Pinpoint the cell where the given text exists, returning its (X, Y) midpoint coordinate. 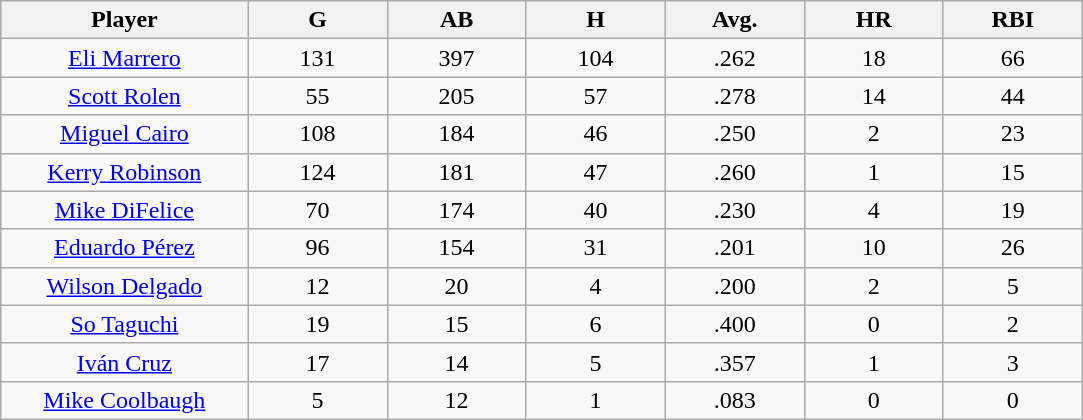
6 (596, 324)
96 (318, 248)
397 (456, 58)
HR (874, 20)
Mike Coolbaugh (124, 400)
.230 (734, 210)
184 (456, 134)
Wilson Delgado (124, 286)
.278 (734, 96)
124 (318, 172)
31 (596, 248)
Eli Marrero (124, 58)
Eduardo Pérez (124, 248)
104 (596, 58)
H (596, 20)
17 (318, 362)
55 (318, 96)
108 (318, 134)
Kerry Robinson (124, 172)
44 (1012, 96)
154 (456, 248)
AB (456, 20)
.250 (734, 134)
131 (318, 58)
Player (124, 20)
.083 (734, 400)
Avg. (734, 20)
205 (456, 96)
47 (596, 172)
So Taguchi (124, 324)
66 (1012, 58)
.400 (734, 324)
.200 (734, 286)
RBI (1012, 20)
Mike DiFelice (124, 210)
46 (596, 134)
.357 (734, 362)
.262 (734, 58)
23 (1012, 134)
174 (456, 210)
26 (1012, 248)
40 (596, 210)
3 (1012, 362)
20 (456, 286)
70 (318, 210)
181 (456, 172)
G (318, 20)
10 (874, 248)
57 (596, 96)
.260 (734, 172)
Iván Cruz (124, 362)
18 (874, 58)
.201 (734, 248)
Miguel Cairo (124, 134)
Scott Rolen (124, 96)
